Pinpoint the cell where the given text exists, returning its (x, y) midpoint coordinate. 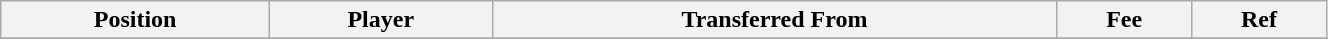
Player (380, 20)
Ref (1260, 20)
Transferred From (774, 20)
Position (136, 20)
Fee (1124, 20)
